Pinpoint the cell where the given text exists, returning its [X, Y] midpoint coordinate. 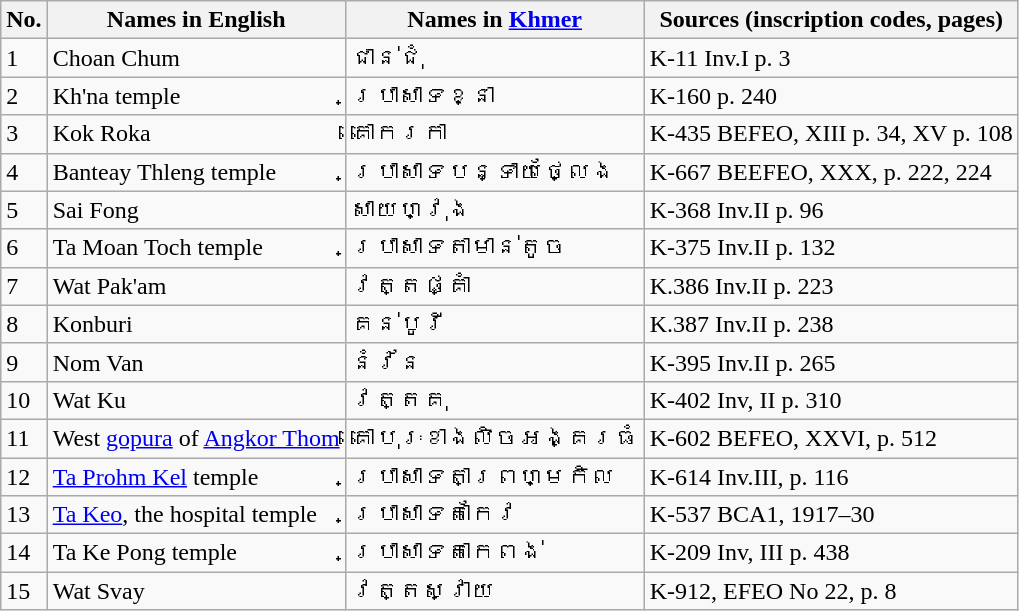
7 [24, 286]
K-160 p. 240 [831, 96]
5 [24, 210]
K.387 Inv.II p. 238 [831, 324]
Nom Van [196, 362]
Names in Khmer [494, 20]
Ta Prohm Kel temple [196, 477]
12 [24, 477]
K-912, EFEO No 22, p. 8 [831, 591]
វត្តផ្គាំ [494, 286]
K-614 Inv.III, p. 116 [831, 477]
Banteay Thleng temple [196, 172]
1 [24, 58]
K-435 BEFEO, XIII p. 34, XV p. 108 [831, 134]
K-602 BEFEO, XXVI, p. 512 [831, 438]
Wat Pak'am [196, 286]
Kh'na temple [196, 96]
K-11 Inv.I p. 3 [831, 58]
ប្រាសាទតាកែវ [494, 515]
Kok Roka [196, 134]
ប្រាសាទបន្ទាយថ្លែង [494, 172]
គោបុរៈខាងលិចអង្គរធំ [494, 438]
K-375 Inv.II p. 132 [831, 248]
Sai Fong [196, 210]
Ta Moan Toch temple [196, 248]
No. [24, 20]
Wat Ku [196, 400]
វត្តគុ [494, 400]
K-667 BEEFEO, XXX, p. 222, 224 [831, 172]
K-395 Inv.II p. 265 [831, 362]
K-368 Inv.II p. 96 [831, 210]
Ta Ke Pong temple [196, 553]
ប្រាសាទតាកេពង់ [494, 553]
ប្រាសាទតាមាន់តូច [494, 248]
8 [24, 324]
គោករកា [494, 134]
Wat Svay [196, 591]
4 [24, 172]
វត្តស្វាយ [494, 591]
សាយហ្វុង [494, 210]
Names in English [196, 20]
K-209 Inv, III p. 438 [831, 553]
2 [24, 96]
West gopura of Angkor Thom [196, 438]
Konburi [196, 324]
Ta Keo, the hospital temple [196, 515]
Sources (inscription codes, pages) [831, 20]
11 [24, 438]
K-402 Inv, II p. 310 [831, 400]
Choan Chum [196, 58]
គន់បូរី [494, 324]
ប្រាសាទខ្នា [494, 96]
3 [24, 134]
ជាន់ជំុ [494, 58]
13 [24, 515]
14 [24, 553]
K-537 BCA1, 1917–30 [831, 515]
9 [24, 362]
10 [24, 400]
ប្រាសាទតាព្រហ្មកិល [494, 477]
នំវ័ន [494, 362]
6 [24, 248]
15 [24, 591]
K.386 Inv.II p. 223 [831, 286]
